Identify which cell holds the provided text, then report its [x, y] central coordinate. 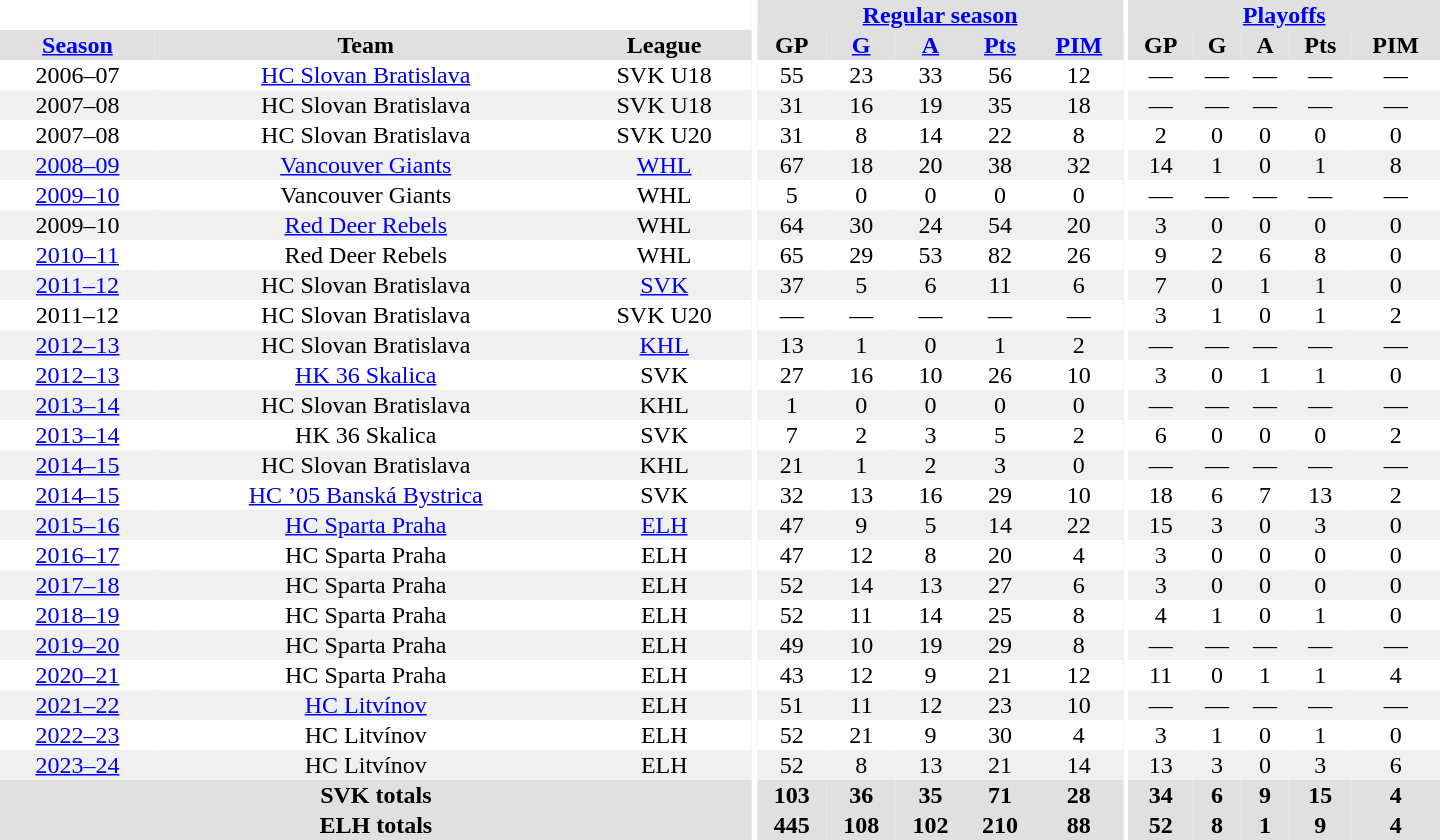
Team [366, 45]
103 [792, 795]
82 [1000, 255]
2006–07 [78, 75]
55 [792, 75]
2023–24 [78, 765]
2020–21 [78, 675]
2019–20 [78, 645]
65 [792, 255]
2008–09 [78, 165]
36 [860, 795]
25 [1000, 615]
Season [78, 45]
88 [1079, 825]
2017–18 [78, 585]
43 [792, 675]
102 [930, 825]
ELH totals [376, 825]
24 [930, 225]
445 [792, 825]
28 [1079, 795]
54 [1000, 225]
2010–11 [78, 255]
2018–19 [78, 615]
2021–22 [78, 705]
71 [1000, 795]
108 [860, 825]
Playoffs [1284, 15]
HC ’05 Banská Bystrica [366, 495]
34 [1160, 795]
38 [1000, 165]
33 [930, 75]
League [664, 45]
53 [930, 255]
SVK totals [376, 795]
67 [792, 165]
51 [792, 705]
2022–23 [78, 735]
49 [792, 645]
37 [792, 285]
Regular season [940, 15]
64 [792, 225]
2016–17 [78, 555]
2015–16 [78, 525]
56 [1000, 75]
210 [1000, 825]
